Pinpoint the cell where the given text exists, returning its [x, y] midpoint coordinate. 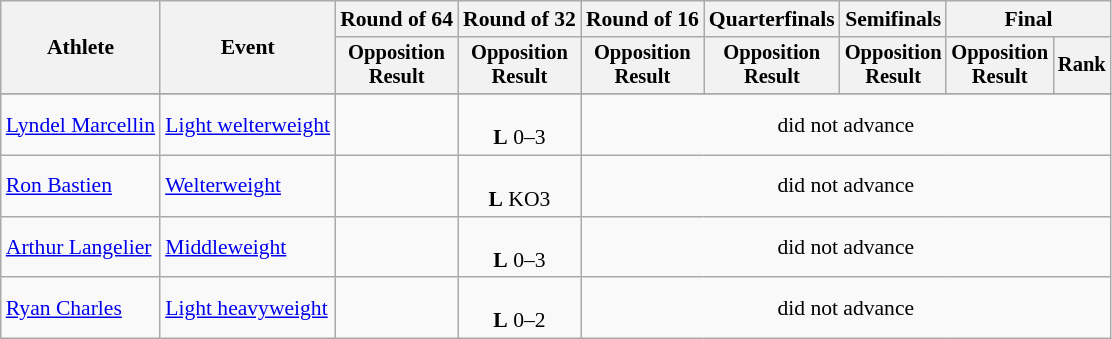
Final [1028, 19]
Middleweight [248, 248]
Round of 64 [396, 19]
Round of 16 [642, 19]
Light welterweight [248, 124]
Quarterfinals [772, 19]
Athlete [80, 48]
Ron Bastien [80, 186]
Event [248, 48]
L 0–2 [520, 308]
Light heavyweight [248, 308]
Lyndel Marcellin [80, 124]
Semifinals [894, 19]
Arthur Langelier [80, 248]
Round of 32 [520, 19]
Rank [1082, 66]
Welterweight [248, 186]
L KO3 [520, 186]
Ryan Charles [80, 308]
